For the text-containing cell, return its midpoint in [X, Y] coordinate format. 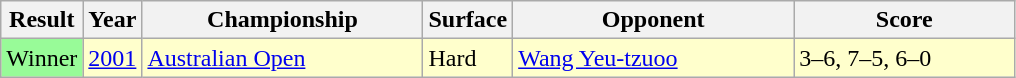
3–6, 7–5, 6–0 [904, 58]
Result [42, 20]
Winner [42, 58]
Wang Yeu-tzuoo [654, 58]
Year [112, 20]
Surface [468, 20]
Australian Open [282, 58]
Opponent [654, 20]
Championship [282, 20]
Hard [468, 58]
2001 [112, 58]
Score [904, 20]
